Output the (x, y) coordinate of the center of the cell containing the given text.  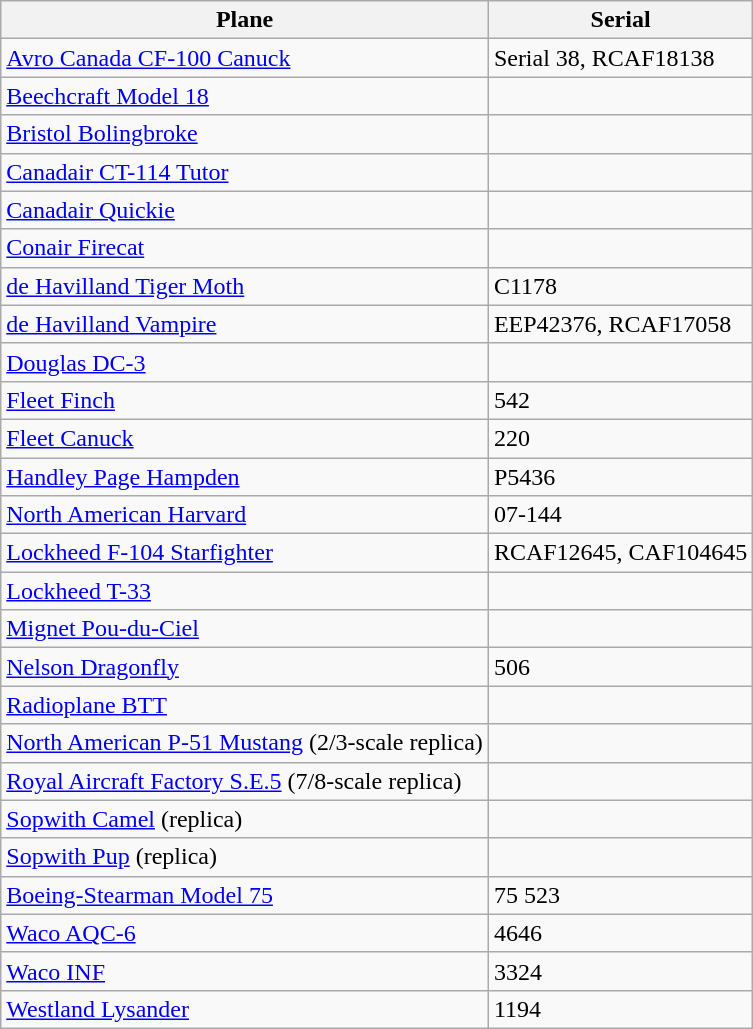
Waco AQC-6 (245, 933)
Nelson Dragonfly (245, 667)
542 (620, 400)
Conair Firecat (245, 248)
Lockheed T-33 (245, 591)
North American P-51 Mustang (2/3-scale replica) (245, 743)
Avro Canada CF-100 Canuck (245, 58)
Serial 38, RCAF18138 (620, 58)
Boeing-Stearman Model 75 (245, 895)
506 (620, 667)
Fleet Finch (245, 400)
Beechcraft Model 18 (245, 96)
Sopwith Pup (replica) (245, 857)
Mignet Pou-du-Ciel (245, 629)
Lockheed F-104 Starfighter (245, 553)
Fleet Canuck (245, 438)
de Havilland Tiger Moth (245, 286)
Douglas DC-3 (245, 362)
RCAF12645, CAF104645 (620, 553)
07-144 (620, 515)
North American Harvard (245, 515)
Handley Page Hampden (245, 477)
P5436 (620, 477)
Waco INF (245, 971)
Canadair CT-114 Tutor (245, 172)
C1178 (620, 286)
Radioplane BTT (245, 705)
3324 (620, 971)
EEP42376, RCAF17058 (620, 324)
Royal Aircraft Factory S.E.5 (7/8-scale replica) (245, 781)
Westland Lysander (245, 1009)
Bristol Bolingbroke (245, 134)
Sopwith Camel (replica) (245, 819)
de Havilland Vampire (245, 324)
1194 (620, 1009)
220 (620, 438)
Canadair Quickie (245, 210)
Plane (245, 20)
75 523 (620, 895)
Serial (620, 20)
4646 (620, 933)
